Find where the given text appears and provide that cell's center as (X, Y) coordinate. 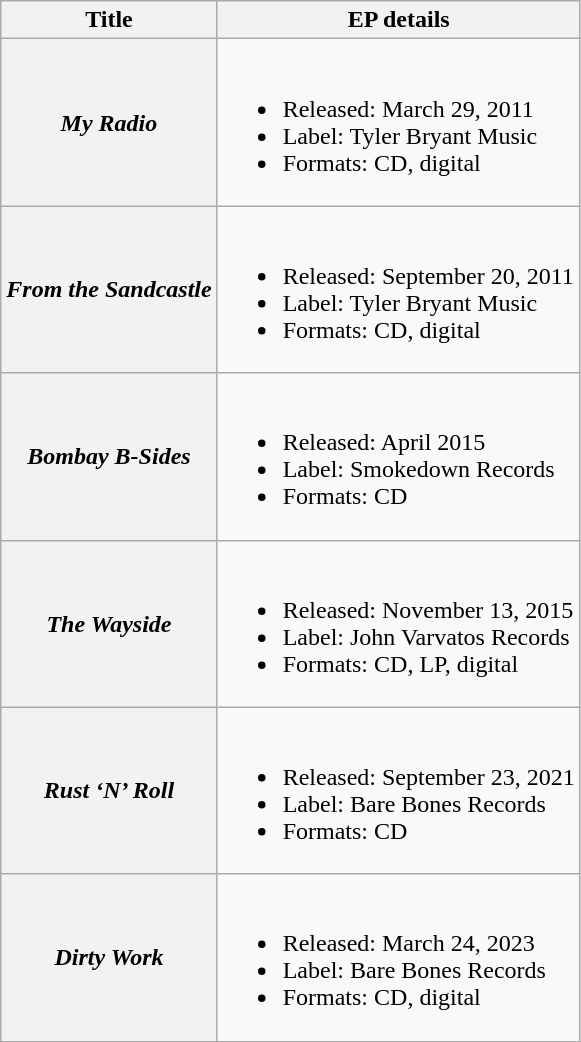
The Wayside (109, 624)
From the Sandcastle (109, 290)
Dirty Work (109, 958)
Released: September 20, 2011Label: Tyler Bryant MusicFormats: CD, digital (398, 290)
Released: March 24, 2023Label: Bare Bones RecordsFormats: CD, digital (398, 958)
Title (109, 20)
Bombay B-Sides (109, 456)
Released: March 29, 2011Label: Tyler Bryant MusicFormats: CD, digital (398, 122)
Released: April 2015Label: Smokedown RecordsFormats: CD (398, 456)
Rust ‘N’ Roll (109, 790)
Released: November 13, 2015Label: John Varvatos RecordsFormats: CD, LP, digital (398, 624)
EP details (398, 20)
My Radio (109, 122)
Released: September 23, 2021Label: Bare Bones RecordsFormats: CD (398, 790)
